Search for the cell housing the specified text and yield its [X, Y] center coordinate. 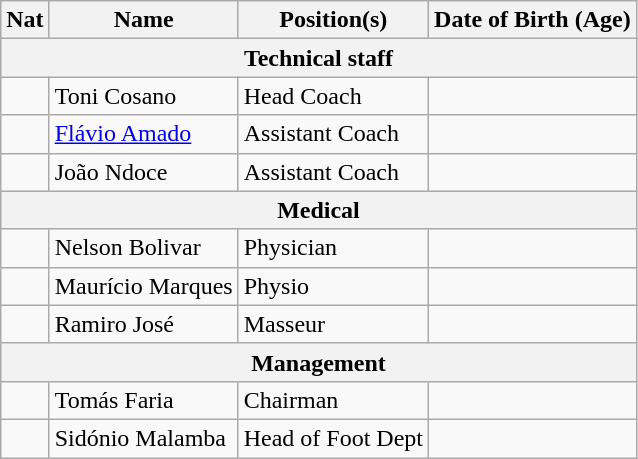
Date of Birth (Age) [533, 20]
Nat [25, 20]
Ramiro José [144, 324]
Maurício Marques [144, 286]
Technical staff [318, 58]
Tomás Faria [144, 400]
Chairman [333, 400]
Sidónio Malamba [144, 438]
Name [144, 20]
Head Coach [333, 96]
Physician [333, 248]
Position(s) [333, 20]
Masseur [333, 324]
Physio [333, 286]
Flávio Amado [144, 134]
Medical [318, 210]
Head of Foot Dept [333, 438]
Nelson Bolivar [144, 248]
Toni Cosano [144, 96]
Management [318, 362]
João Ndoce [144, 172]
